Identify which cell holds the provided text, then report its [x, y] central coordinate. 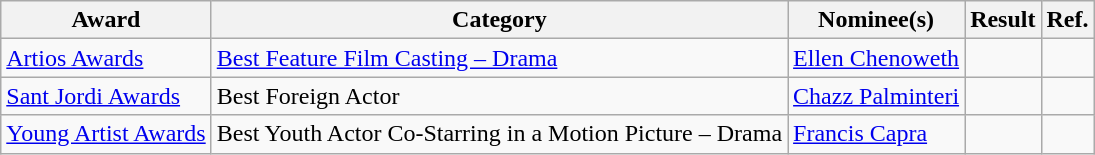
Ellen Chenoweth [876, 58]
Ref. [1068, 20]
Result [1003, 20]
Francis Capra [876, 134]
Category [499, 20]
Artios Awards [106, 58]
Young Artist Awards [106, 134]
Best Youth Actor Co-Starring in a Motion Picture – Drama [499, 134]
Best Foreign Actor [499, 96]
Nominee(s) [876, 20]
Award [106, 20]
Sant Jordi Awards [106, 96]
Chazz Palminteri [876, 96]
Best Feature Film Casting – Drama [499, 58]
